Output the (x, y) coordinate of the center of the cell containing the given text.  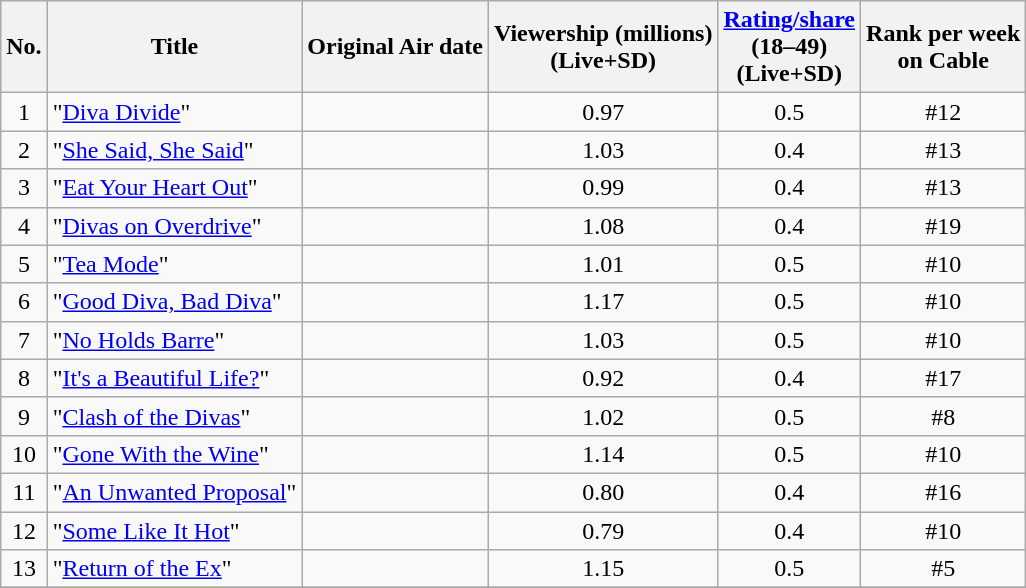
#16 (944, 492)
"Tea Mode" (174, 264)
0.79 (603, 531)
"Eat Your Heart Out" (174, 188)
"Gone With the Wine" (174, 454)
#17 (944, 378)
3 (24, 188)
"An Unwanted Proposal" (174, 492)
0.80 (603, 492)
0.99 (603, 188)
#19 (944, 226)
2 (24, 150)
5 (24, 264)
0.97 (603, 112)
7 (24, 340)
1.02 (603, 416)
6 (24, 302)
"She Said, She Said" (174, 150)
1.08 (603, 226)
"Return of the Ex" (174, 569)
1 (24, 112)
1.01 (603, 264)
12 (24, 531)
13 (24, 569)
Original Air date (396, 47)
#12 (944, 112)
#8 (944, 416)
"No Holds Barre" (174, 340)
#5 (944, 569)
Title (174, 47)
9 (24, 416)
"Divas on Overdrive" (174, 226)
"Some Like It Hot" (174, 531)
"Good Diva, Bad Diva" (174, 302)
No. (24, 47)
Rank per weekon Cable (944, 47)
1.14 (603, 454)
"Diva Divide" (174, 112)
1.17 (603, 302)
4 (24, 226)
"It's a Beautiful Life?" (174, 378)
11 (24, 492)
10 (24, 454)
0.92 (603, 378)
"Clash of the Divas" (174, 416)
Rating/share(18–49)(Live+SD) (790, 47)
1.15 (603, 569)
Viewership (millions)(Live+SD) (603, 47)
8 (24, 378)
